Capture the cell that displays the provided text and extract its [x, y] central coordinate. 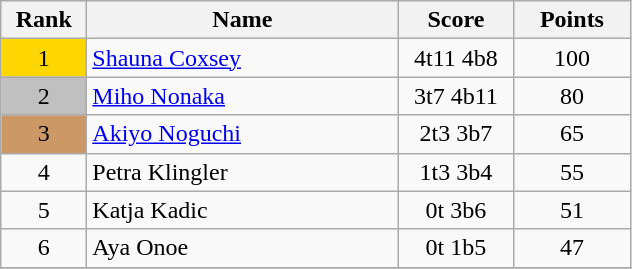
47 [572, 248]
4t11 4b8 [456, 58]
2 [44, 96]
3 [44, 134]
Petra Klingler [242, 172]
1t3 3b4 [456, 172]
5 [44, 210]
Shauna Coxsey [242, 58]
Score [456, 20]
55 [572, 172]
80 [572, 96]
3t7 4b11 [456, 96]
Katja Kadic [242, 210]
Akiyo Noguchi [242, 134]
51 [572, 210]
4 [44, 172]
Miho Nonaka [242, 96]
0t 3b6 [456, 210]
1 [44, 58]
Points [572, 20]
100 [572, 58]
6 [44, 248]
65 [572, 134]
Rank [44, 20]
Name [242, 20]
Aya Onoe [242, 248]
2t3 3b7 [456, 134]
0t 1b5 [456, 248]
